Return [X, Y] of the center of cell containing provided text 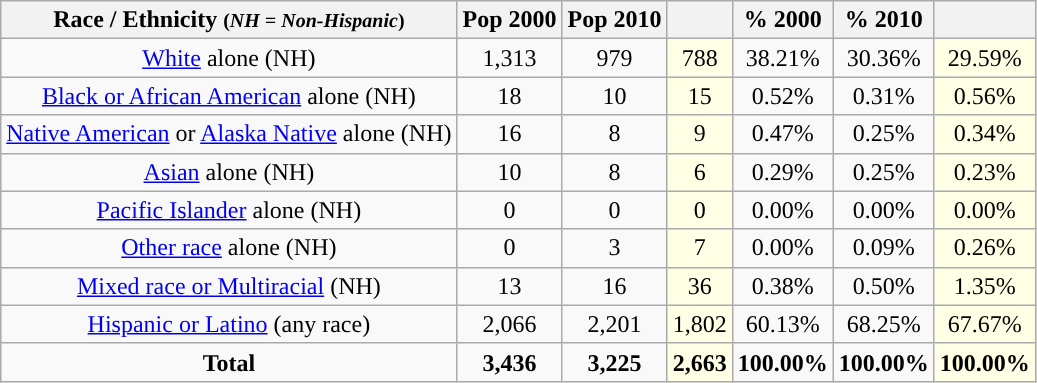
38.21% [782, 58]
0.52% [782, 96]
3,436 [510, 362]
18 [510, 96]
Native American or Alaska Native alone (NH) [229, 134]
0.56% [984, 96]
Mixed race or Multiracial (NH) [229, 286]
0.47% [782, 134]
7 [700, 248]
1,313 [510, 58]
6 [700, 172]
Asian alone (NH) [229, 172]
788 [700, 58]
15 [700, 96]
0.50% [884, 286]
2,663 [700, 362]
2,201 [614, 324]
0.29% [782, 172]
Race / Ethnicity (NH = Non-Hispanic) [229, 20]
Hispanic or Latino (any race) [229, 324]
0.09% [884, 248]
979 [614, 58]
0.23% [984, 172]
0.31% [884, 96]
1.35% [984, 286]
67.67% [984, 324]
White alone (NH) [229, 58]
2,066 [510, 324]
36 [700, 286]
0.38% [782, 286]
1,802 [700, 324]
Pacific Islander alone (NH) [229, 210]
3 [614, 248]
9 [700, 134]
0.34% [984, 134]
0.26% [984, 248]
60.13% [782, 324]
Black or African American alone (NH) [229, 96]
13 [510, 286]
3,225 [614, 362]
Pop 2000 [510, 20]
30.36% [884, 58]
% 2000 [782, 20]
29.59% [984, 58]
% 2010 [884, 20]
Other race alone (NH) [229, 248]
Total [229, 362]
Pop 2010 [614, 20]
68.25% [884, 324]
